Output the [x, y] coordinate of the center of the cell containing the given text.  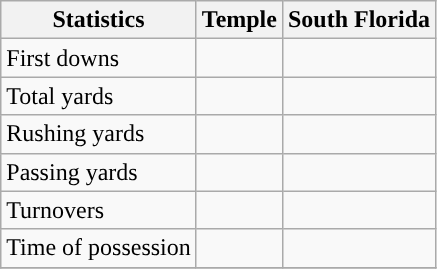
South Florida [358, 20]
First downs [99, 58]
Statistics [99, 20]
Total yards [99, 96]
Turnovers [99, 210]
Temple [239, 20]
Rushing yards [99, 134]
Passing yards [99, 172]
Time of possession [99, 248]
